Return the [X, Y] coordinate for the center point of the cell that contains the specified text.  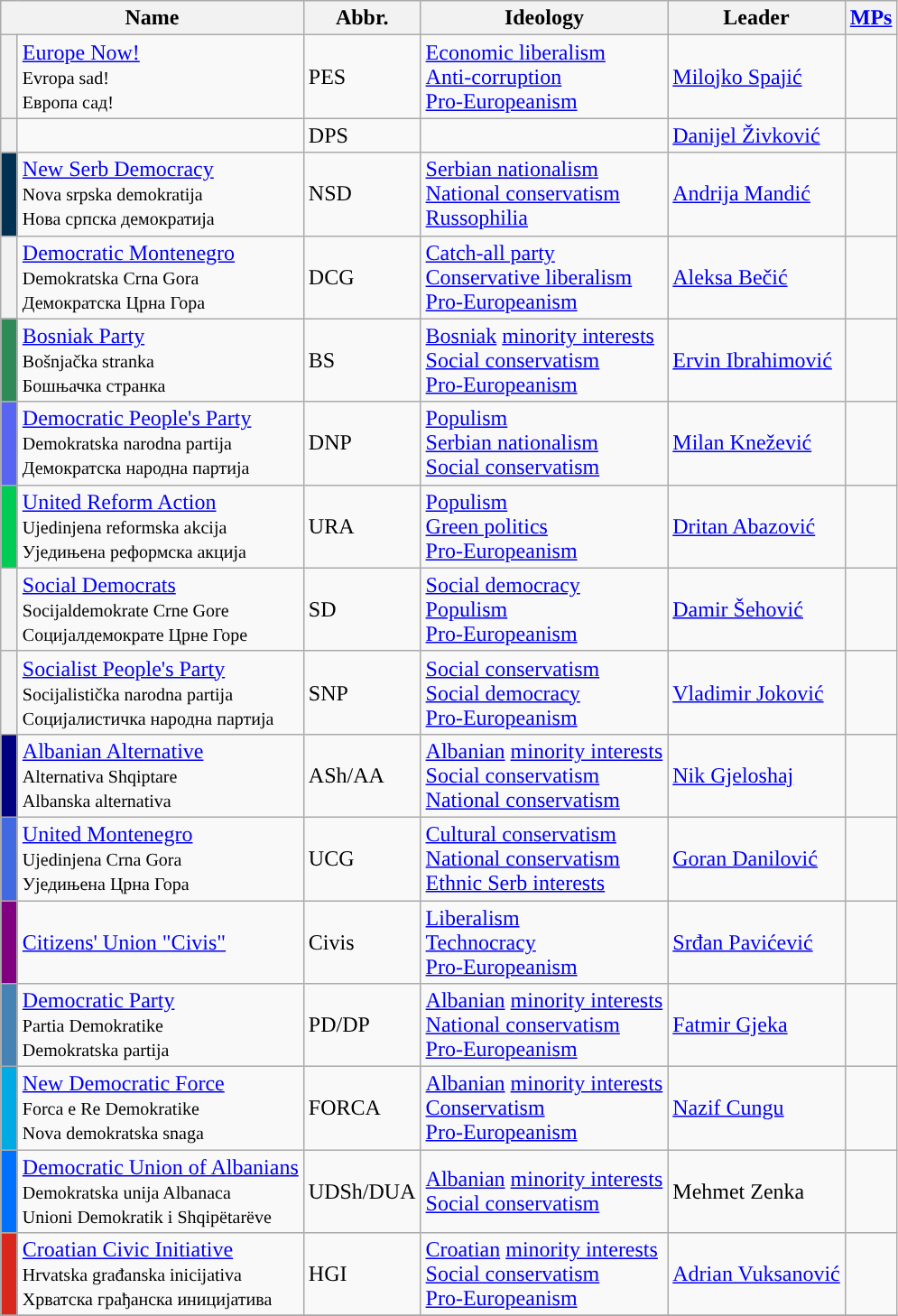
Albanian minority interestsConservatismPro-Europeanism [544, 1108]
Milojko Spajić [756, 77]
Europe Now!Evropa sad!Европа сад! [161, 77]
LiberalismTechnocracyPro-Europeanism [544, 942]
Danijel Živković [756, 135]
Milan Knežević [756, 443]
Bosniak PartyBošnjačka strankaБошњачка странка [161, 360]
Abbr. [362, 18]
MPs [871, 18]
SNP [362, 692]
Dritan Abazović [756, 526]
Nazif Cungu [756, 1108]
SD [362, 609]
Damir Šehović [756, 609]
Leader [756, 18]
PopulismGreen politicsPro-Europeanism [544, 526]
PES [362, 77]
DPS [362, 135]
PopulismSerbian nationalismSocial conservatism [544, 443]
New Democratic ForceForca e Re DemokratikeNova demokratska snaga [161, 1108]
Nik Gjeloshaj [756, 775]
United MontenegroUjedinjena Crna GoraУједињена Црна Гора [161, 858]
NSD [362, 194]
UCG [362, 858]
Social democracyPopulismPro-Europeanism [544, 609]
Croatian Civic InitiativeHrvatska građanska inicijativaХрватска грађанска иницијатива [161, 1274]
Vladimir Joković [756, 692]
Catch-all partyConservative liberalismPro-Europeanism [544, 277]
New Serb DemocracyNova srpska demokratijaНова српска демократија [161, 194]
Ideology [544, 18]
Cultural conservatismNational conservatismEthnic Serb interests [544, 858]
Social DemocratsSocijaldemokrate Crne GoreСоцијалдемократе Црне Горе [161, 609]
Serbian nationalismNational conservatismRussophilia [544, 194]
BS [362, 360]
Democratic People's PartyDemokratska narodna partijaДемократска народна партија [161, 443]
Democratic MontenegroDemokratska Crna GoraДемократска Црна Гора [161, 277]
Aleksa Bečić [756, 277]
Albanian minority interestsSocial conservatism [544, 1191]
Socialist People's PartySocijalistička narodna partijaСоцијалистичка народна партија [161, 692]
Mehmet Zenka [756, 1191]
Albanian minority interestsNational conservatismPro-Europeanism [544, 1025]
Bosniak minority interestsSocial conservatismPro-Europeanism [544, 360]
PD/DP [362, 1025]
Name [153, 18]
UDSh/DUA [362, 1191]
Democratic Union of AlbaniansDemokratska unija AlbanacaUnioni Demokratik i Shqipëtarëve [161, 1191]
Andrija Mandić [756, 194]
Civis [362, 942]
Ervin Ibrahimović [756, 360]
Democratic PartyPartia DemokratikeDemokratska partija [161, 1025]
HGI [362, 1274]
ASh/AA [362, 775]
Srđan Pavićević [756, 942]
Adrian Vuksanović [756, 1274]
Albanian minority interestsSocial conservatismNational conservatism [544, 775]
Economic liberalismAnti-corruptionPro-Europeanism [544, 77]
Citizens' Union "Civis" [161, 942]
Goran Danilović [756, 858]
URA [362, 526]
Social conservatismSocial democracyPro-Europeanism [544, 692]
United Reform ActionUjedinjena reformska akcijaУједињена реформска акција [161, 526]
DCG [362, 277]
Fatmir Gjeka [756, 1025]
FORCA [362, 1108]
Croatian minority interestsSocial conservatismPro-Europeanism [544, 1274]
DNP [362, 443]
Albanian AlternativeAlternativa ShqiptareAlbanska alternativa [161, 775]
